Identify which cell holds the provided text, then report its [X, Y] central coordinate. 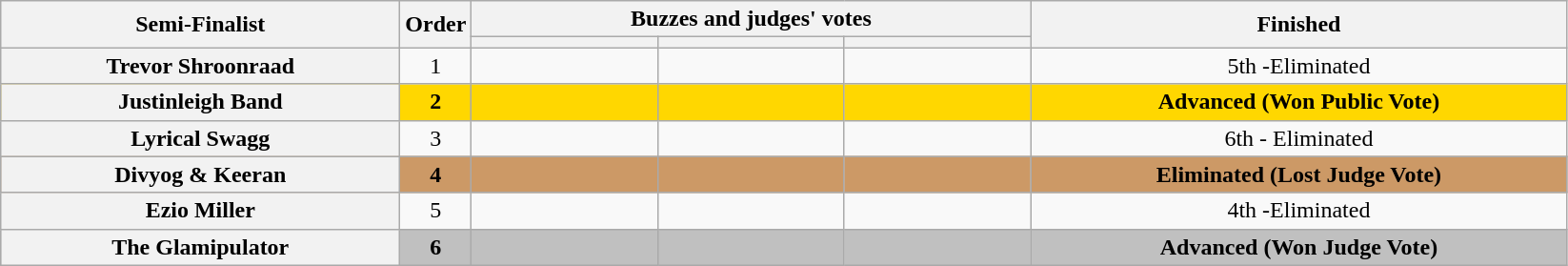
6 [436, 247]
Divyog & Keeran [200, 174]
Order [436, 25]
5th -Eliminated [1299, 66]
Eliminated (Lost Judge Vote) [1299, 174]
Buzzes and judges' votes [751, 19]
1 [436, 66]
Trevor Shroonraad [200, 66]
Ezio Miller [200, 211]
Justinleigh Band [200, 102]
2 [436, 102]
The Glamipulator [200, 247]
Semi-Finalist [200, 25]
Advanced (Won Public Vote) [1299, 102]
5 [436, 211]
Finished [1299, 25]
Lyrical Swagg [200, 138]
6th - Eliminated [1299, 138]
4 [436, 174]
Advanced (Won Judge Vote) [1299, 247]
4th -Eliminated [1299, 211]
3 [436, 138]
